Determine the (x, y) coordinate at the center of the cell enclosing the given text.  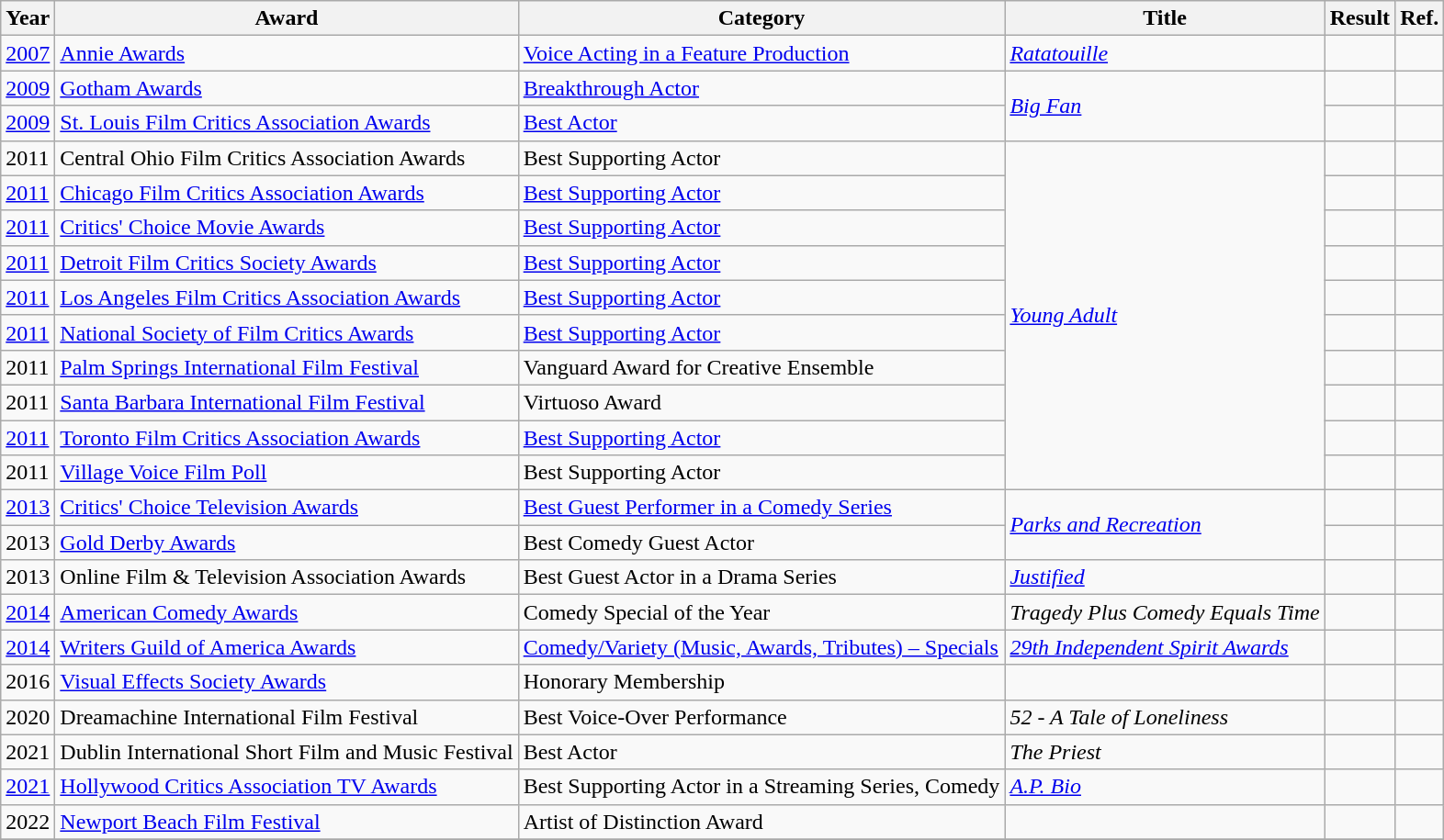
Village Voice Film Poll (287, 473)
Title (1165, 18)
Year (28, 18)
Annie Awards (287, 53)
Gotham Awards (287, 88)
American Comedy Awards (287, 612)
Best Guest Performer in a Comedy Series (761, 508)
Los Angeles Film Critics Association Awards (287, 297)
Ratatouille (1165, 53)
2022 (28, 822)
Critics' Choice Television Awards (287, 508)
Ref. (1420, 18)
Writers Guild of America Awards (287, 647)
Online Film & Television Association Awards (287, 577)
2007 (28, 53)
Best Comedy Guest Actor (761, 543)
Comedy/Variety (Music, Awards, Tributes) – Specials (761, 647)
Hollywood Critics Association TV Awards (287, 787)
Chicago Film Critics Association Awards (287, 193)
Parks and Recreation (1165, 525)
Honorary Membership (761, 682)
National Society of Film Critics Awards (287, 332)
Big Fan (1165, 106)
Justified (1165, 577)
Virtuoso Award (761, 402)
The Priest (1165, 752)
A.P. Bio (1165, 787)
St. Louis Film Critics Association Awards (287, 123)
Comedy Special of the Year (761, 612)
Result (1359, 18)
Central Ohio Film Critics Association Awards (287, 158)
2016 (28, 682)
Young Adult (1165, 316)
Best Guest Actor in a Drama Series (761, 577)
Vanguard Award for Creative Ensemble (761, 367)
Voice Acting in a Feature Production (761, 53)
Dublin International Short Film and Music Festival (287, 752)
Santa Barbara International Film Festival (287, 402)
Tragedy Plus Comedy Equals Time (1165, 612)
Critics' Choice Movie Awards (287, 228)
Category (761, 18)
2020 (28, 717)
Best Supporting Actor in a Streaming Series, Comedy (761, 787)
Dreamachine International Film Festival (287, 717)
Gold Derby Awards (287, 543)
29th Independent Spirit Awards (1165, 647)
Award (287, 18)
Breakthrough Actor (761, 88)
Toronto Film Critics Association Awards (287, 438)
Palm Springs International Film Festival (287, 367)
52 - A Tale of Loneliness (1165, 717)
Visual Effects Society Awards (287, 682)
Newport Beach Film Festival (287, 822)
Artist of Distinction Award (761, 822)
Detroit Film Critics Society Awards (287, 263)
Best Voice-Over Performance (761, 717)
